Extract the (X, Y) coordinate from the center of the cell holding the provided text.  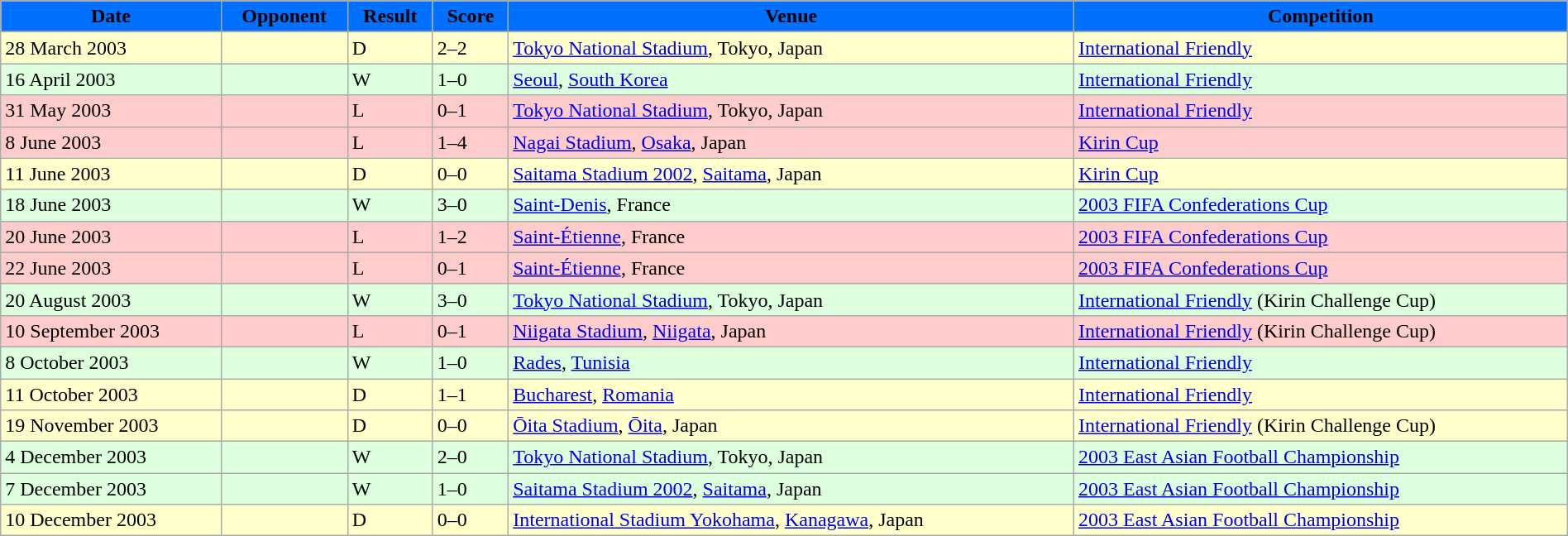
1–2 (471, 237)
28 March 2003 (111, 48)
1–4 (471, 142)
18 June 2003 (111, 205)
Rades, Tunisia (791, 362)
11 October 2003 (111, 395)
19 November 2003 (111, 426)
Niigata Stadium, Niigata, Japan (791, 331)
Bucharest, Romania (791, 395)
31 May 2003 (111, 111)
Ōita Stadium, Ōita, Japan (791, 426)
Competition (1322, 17)
8 October 2003 (111, 362)
1–1 (471, 395)
Nagai Stadium, Osaka, Japan (791, 142)
7 December 2003 (111, 489)
16 April 2003 (111, 79)
10 September 2003 (111, 331)
22 June 2003 (111, 268)
Result (390, 17)
Opponent (284, 17)
20 August 2003 (111, 299)
International Stadium Yokohama, Kanagawa, Japan (791, 520)
8 June 2003 (111, 142)
Seoul, South Korea (791, 79)
4 December 2003 (111, 457)
2–2 (471, 48)
Date (111, 17)
Venue (791, 17)
11 June 2003 (111, 174)
Saint-Denis, France (791, 205)
10 December 2003 (111, 520)
Score (471, 17)
2–0 (471, 457)
20 June 2003 (111, 237)
